Determine the [X, Y] coordinate at the center of the cell enclosing the given text.  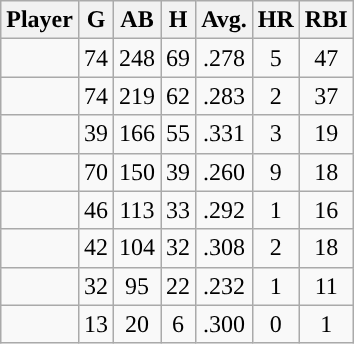
13 [96, 324]
95 [138, 286]
16 [326, 210]
AB [138, 20]
.292 [224, 210]
.278 [224, 58]
3 [276, 134]
.331 [224, 134]
248 [138, 58]
113 [138, 210]
46 [96, 210]
22 [178, 286]
0 [276, 324]
H [178, 20]
.308 [224, 248]
19 [326, 134]
Player [40, 20]
33 [178, 210]
166 [138, 134]
5 [276, 58]
.232 [224, 286]
62 [178, 96]
11 [326, 286]
70 [96, 172]
G [96, 20]
6 [178, 324]
37 [326, 96]
219 [138, 96]
.260 [224, 172]
20 [138, 324]
42 [96, 248]
9 [276, 172]
55 [178, 134]
69 [178, 58]
.283 [224, 96]
.300 [224, 324]
47 [326, 58]
RBI [326, 20]
150 [138, 172]
104 [138, 248]
HR [276, 20]
Avg. [224, 20]
